Locate the cell with the specified text and output its (X, Y) center coordinate. 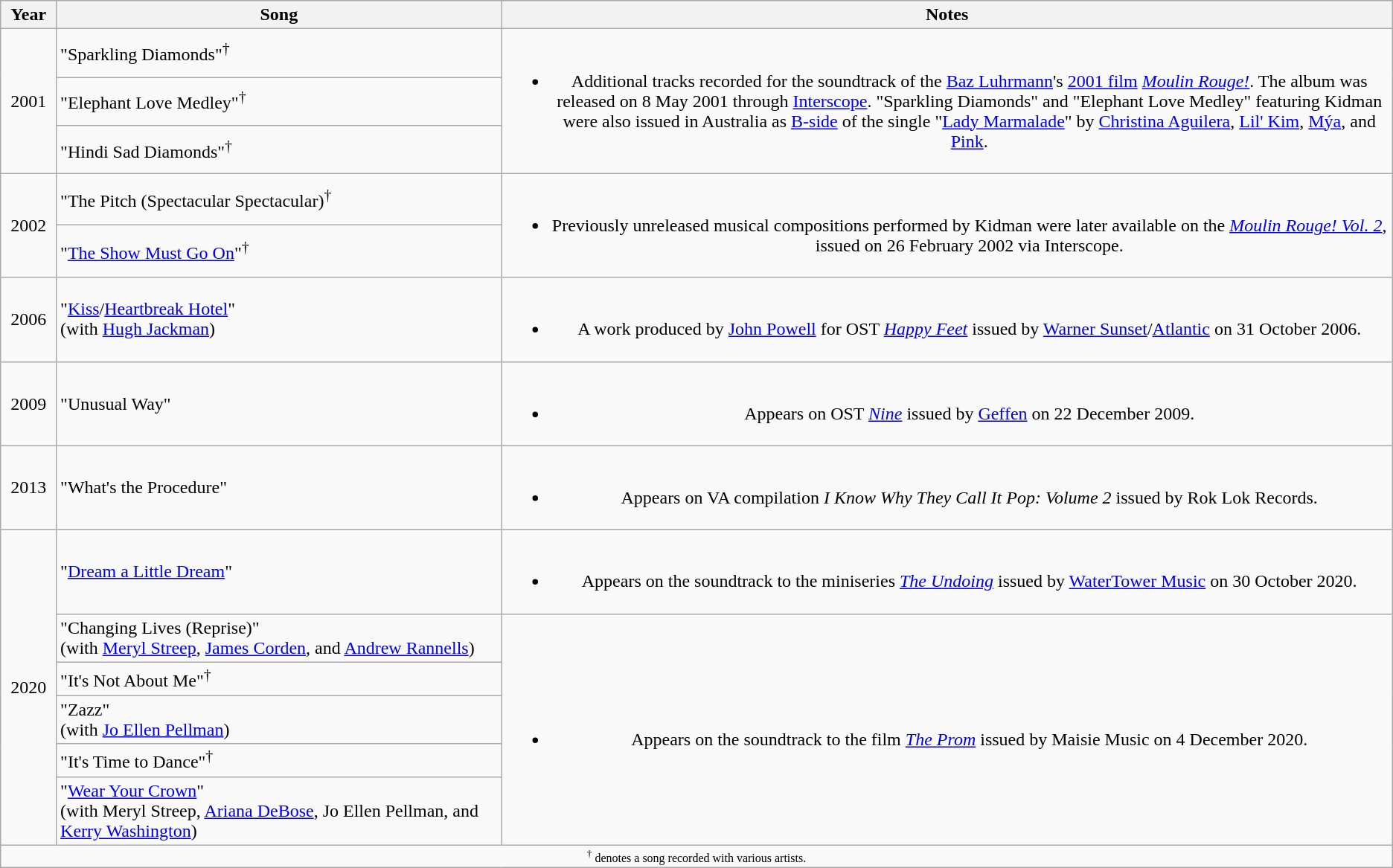
2020 (28, 687)
"Unusual Way" (280, 403)
2001 (28, 101)
Appears on the soundtrack to the miniseries The Undoing issued by WaterTower Music on 30 October 2020. (947, 571)
"Sparkling Diamonds"† (280, 54)
Appears on VA compilation I Know Why They Call It Pop: Volume 2 issued by Rok Lok Records. (947, 488)
Appears on OST Nine issued by Geffen on 22 December 2009. (947, 403)
"The Show Must Go On"† (280, 251)
"What's the Procedure" (280, 488)
2002 (28, 225)
A work produced by John Powell for OST Happy Feet issued by Warner Sunset/Atlantic on 31 October 2006. (947, 320)
2013 (28, 488)
"Dream a Little Dream" (280, 571)
Notes (947, 15)
Appears on the soundtrack to the film The Prom issued by Maisie Music on 4 December 2020. (947, 729)
2009 (28, 403)
"It's Not About Me"† (280, 678)
† denotes a song recorded with various artists. (696, 856)
"Wear Your Crown" (with Meryl Streep, Ariana DeBose, Jo Ellen Pellman, and Kerry Washington) (280, 811)
"Zazz" (with Jo Ellen Pellman) (280, 720)
2006 (28, 320)
Year (28, 15)
"Changing Lives (Reprise)" (with Meryl Streep, James Corden, and Andrew Rannells) (280, 638)
"The Pitch (Spectacular Spectacular)† (280, 199)
"It's Time to Dance"† (280, 760)
"Elephant Love Medley"† (280, 101)
Song (280, 15)
"Kiss/Heartbreak Hotel" (with Hugh Jackman) (280, 320)
"Hindi Sad Diamonds"† (280, 149)
